Output the (X, Y) coordinate of the center of the cell containing the given text.  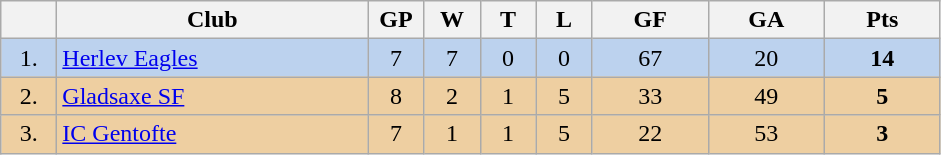
GF (650, 20)
2 (452, 96)
33 (650, 96)
3 (882, 134)
3. (29, 134)
14 (882, 58)
53 (766, 134)
Club (212, 20)
67 (650, 58)
T (508, 20)
20 (766, 58)
Herlev Eagles (212, 58)
8 (396, 96)
49 (766, 96)
W (452, 20)
GA (766, 20)
22 (650, 134)
GP (396, 20)
L (564, 20)
Gladsaxe SF (212, 96)
Pts (882, 20)
1. (29, 58)
IC Gentofte (212, 134)
2. (29, 96)
